Return [x, y] of the center of cell containing provided text 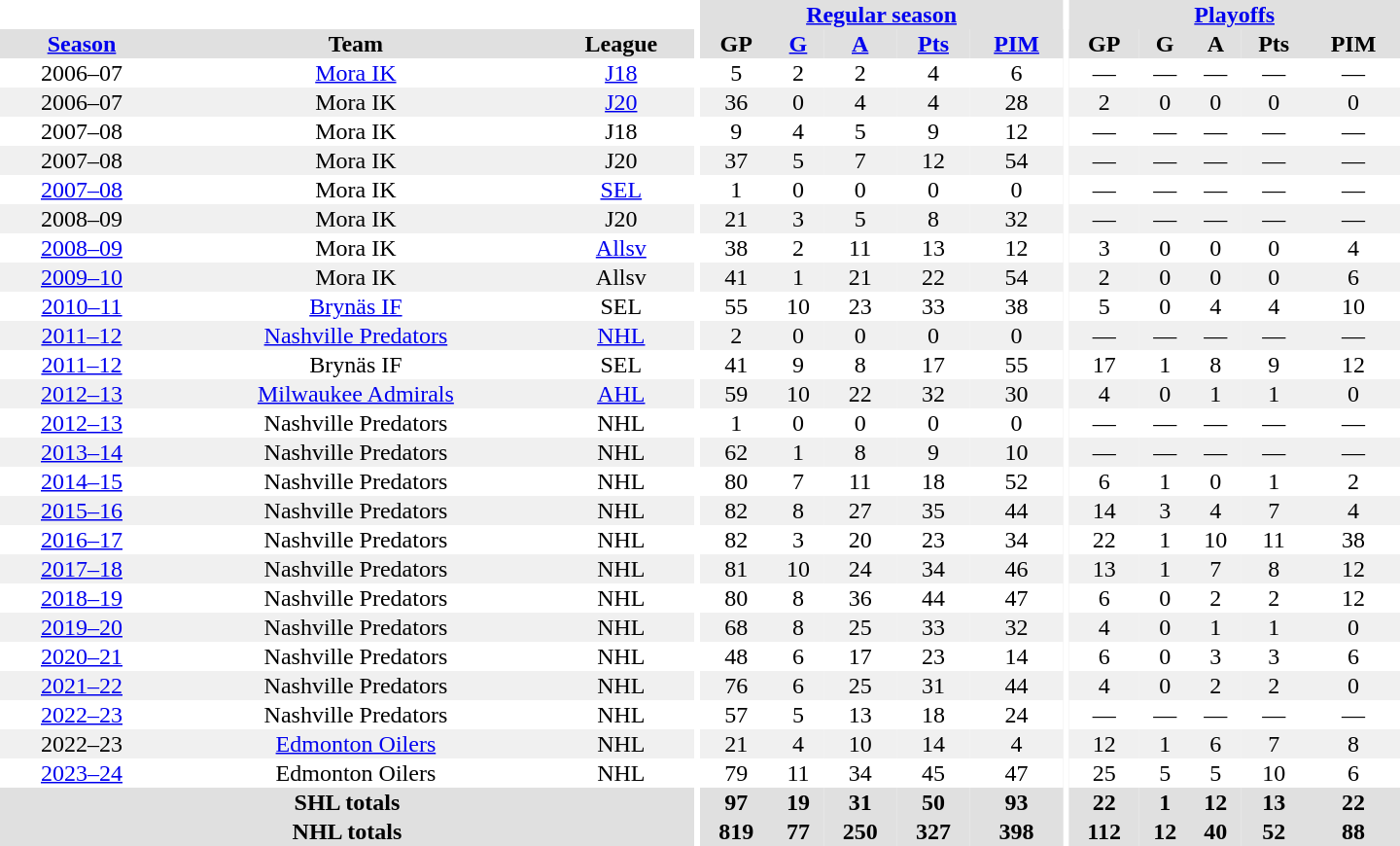
Season [82, 44]
2021–22 [82, 686]
20 [859, 540]
57 [737, 715]
30 [1017, 394]
40 [1215, 831]
81 [737, 569]
2020–21 [82, 656]
2016–17 [82, 540]
35 [933, 511]
45 [933, 773]
Playoffs [1235, 15]
Milwaukee Admirals [356, 394]
88 [1353, 831]
398 [1017, 831]
2018–19 [82, 598]
AHL [621, 394]
68 [737, 627]
27 [859, 511]
2014–15 [82, 481]
59 [737, 394]
327 [933, 831]
28 [1017, 102]
77 [798, 831]
19 [798, 802]
76 [737, 686]
League [621, 44]
2019–20 [82, 627]
62 [737, 452]
2013–14 [82, 452]
2017–18 [82, 569]
2010–11 [82, 306]
2023–24 [82, 773]
112 [1104, 831]
50 [933, 802]
250 [859, 831]
819 [737, 831]
SHL totals [347, 802]
48 [737, 656]
93 [1017, 802]
Regular season [882, 15]
79 [737, 773]
37 [737, 160]
97 [737, 802]
Team [356, 44]
2015–16 [82, 511]
NHL totals [347, 831]
2009–10 [82, 277]
46 [1017, 569]
